Extract the (X, Y) coordinate from the center of the cell holding the provided text.  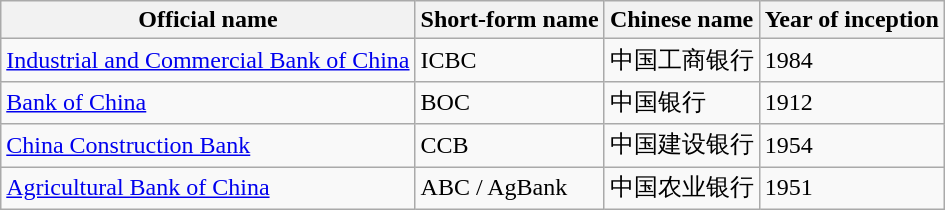
Year of inception (852, 20)
Official name (208, 20)
Short-form name (510, 20)
1951 (852, 188)
中国工商银行 (682, 60)
1984 (852, 60)
中国银行 (682, 102)
China Construction Bank (208, 146)
Bank of China (208, 102)
1912 (852, 102)
ICBC (510, 60)
ABC / AgBank (510, 188)
Agricultural Bank of China (208, 188)
中国农业银行 (682, 188)
CCB (510, 146)
Industrial and Commercial Bank of China (208, 60)
1954 (852, 146)
Chinese name (682, 20)
BOC (510, 102)
中国建设银行 (682, 146)
